Pinpoint the cell where the given text exists, returning its [X, Y] midpoint coordinate. 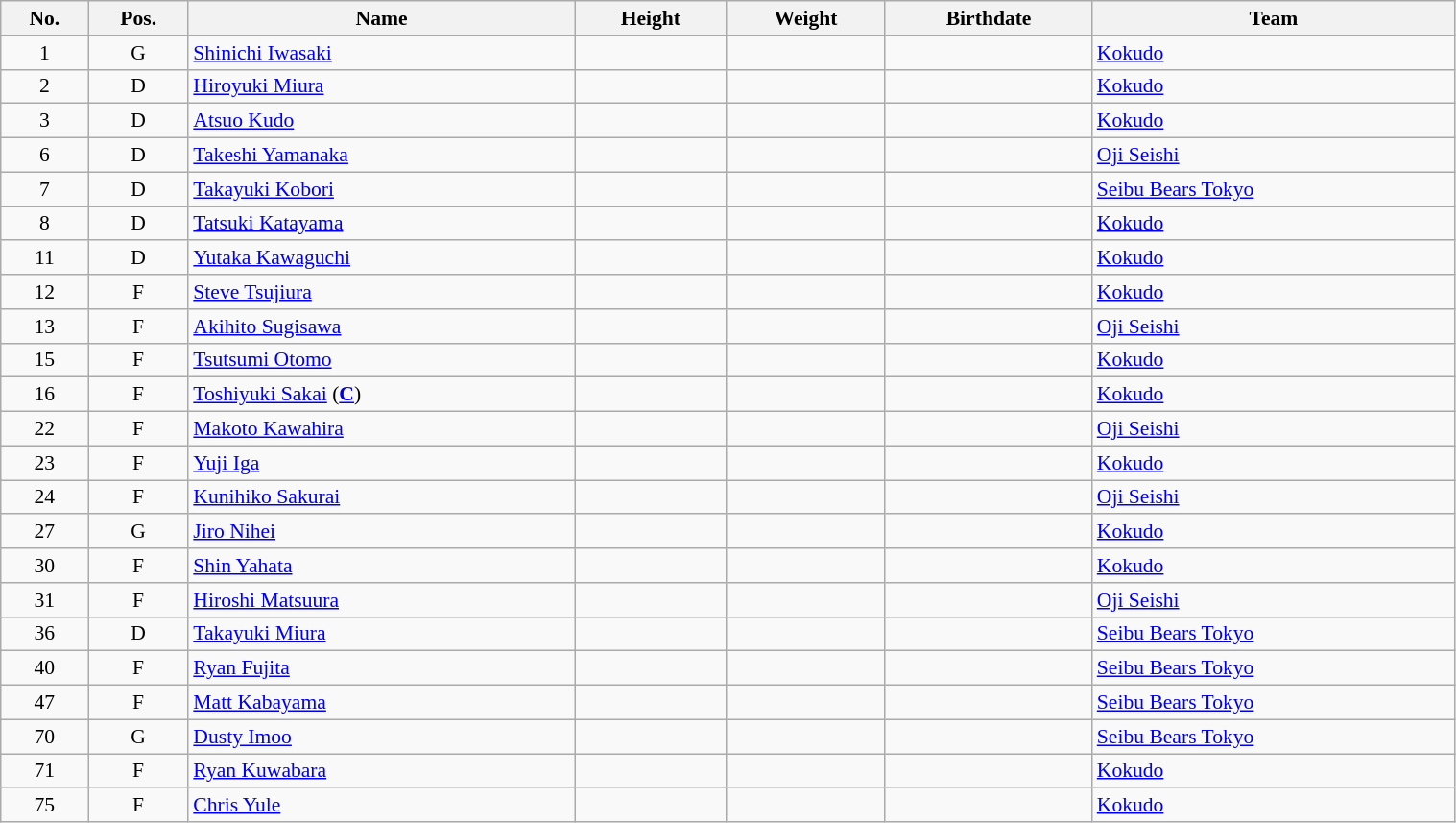
Ryan Fujita [382, 668]
23 [44, 463]
Team [1274, 18]
7 [44, 189]
27 [44, 532]
Shin Yahata [382, 566]
Akihito Sugisawa [382, 327]
Dusty Imoo [382, 737]
12 [44, 292]
Yutaka Kawaguchi [382, 258]
6 [44, 156]
40 [44, 668]
70 [44, 737]
Takayuki Miura [382, 634]
Yuji Iga [382, 463]
Toshiyuki Sakai (C) [382, 395]
30 [44, 566]
Hiroshi Matsuura [382, 600]
11 [44, 258]
Takayuki Kobori [382, 189]
Name [382, 18]
Kunihiko Sakurai [382, 497]
Makoto Kawahira [382, 429]
Hiroyuki Miura [382, 86]
Weight [806, 18]
24 [44, 497]
Tatsuki Katayama [382, 224]
Chris Yule [382, 806]
Jiro Nihei [382, 532]
47 [44, 703]
8 [44, 224]
Atsuo Kudo [382, 121]
75 [44, 806]
1 [44, 53]
16 [44, 395]
22 [44, 429]
36 [44, 634]
Takeshi Yamanaka [382, 156]
Matt Kabayama [382, 703]
71 [44, 771]
31 [44, 600]
3 [44, 121]
Pos. [138, 18]
Birthdate [989, 18]
Height [651, 18]
2 [44, 86]
15 [44, 360]
13 [44, 327]
Steve Tsujiura [382, 292]
No. [44, 18]
Shinichi Iwasaki [382, 53]
Tsutsumi Otomo [382, 360]
Ryan Kuwabara [382, 771]
